Return (x, y) of the center of cell containing provided text 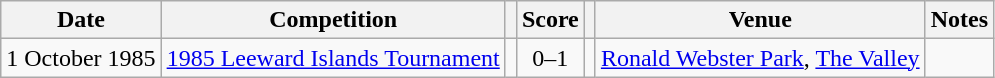
Competition (333, 20)
0–1 (550, 58)
Score (550, 20)
Notes (959, 20)
Ronald Webster Park, The Valley (760, 58)
1985 Leeward Islands Tournament (333, 58)
Date (81, 20)
1 October 1985 (81, 58)
Venue (760, 20)
